Search for the cell housing the specified text and yield its [X, Y] center coordinate. 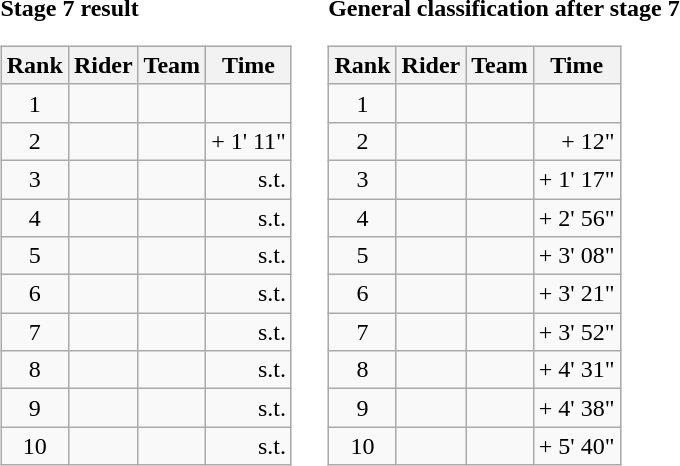
+ 2' 56" [576, 217]
+ 12" [576, 141]
+ 4' 31" [576, 370]
+ 5' 40" [576, 446]
+ 3' 08" [576, 256]
+ 3' 21" [576, 294]
+ 1' 17" [576, 179]
+ 3' 52" [576, 332]
+ 1' 11" [249, 141]
+ 4' 38" [576, 408]
